Detect which cell encompasses the target text, then output its (x, y) center coordinate. 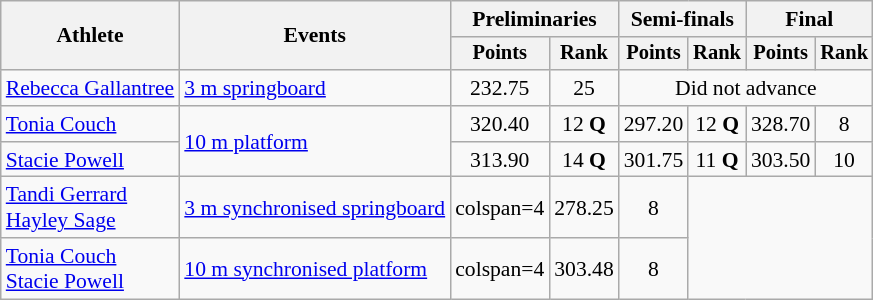
297.20 (654, 124)
3 m springboard (314, 88)
278.25 (584, 208)
11 Q (717, 160)
320.40 (500, 124)
313.90 (500, 160)
Did not advance (746, 88)
Tonia CouchStacie Powell (90, 268)
Final (810, 19)
232.75 (500, 88)
25 (584, 88)
303.48 (584, 268)
301.75 (654, 160)
328.70 (780, 124)
10 (844, 160)
Tandi GerrardHayley Sage (90, 208)
303.50 (780, 160)
Rebecca Gallantree (90, 88)
3 m synchronised springboard (314, 208)
Semi-finals (682, 19)
Stacie Powell (90, 160)
Events (314, 36)
10 m platform (314, 142)
Preliminaries (534, 19)
Tonia Couch (90, 124)
Athlete (90, 36)
10 m synchronised platform (314, 268)
14 Q (584, 160)
